For the text-containing cell, return its midpoint in [X, Y] coordinate format. 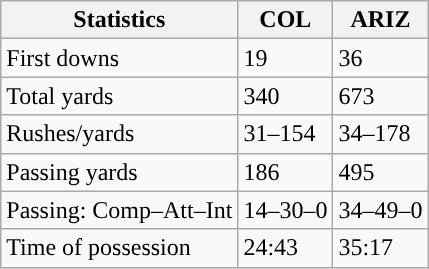
COL [286, 20]
24:43 [286, 248]
Passing: Comp–Att–Int [120, 210]
34–178 [380, 134]
186 [286, 172]
ARIZ [380, 20]
495 [380, 172]
14–30–0 [286, 210]
340 [286, 96]
31–154 [286, 134]
First downs [120, 58]
Time of possession [120, 248]
19 [286, 58]
673 [380, 96]
35:17 [380, 248]
34–49–0 [380, 210]
Statistics [120, 20]
Passing yards [120, 172]
Rushes/yards [120, 134]
Total yards [120, 96]
36 [380, 58]
